Scan for the cell matching the given text and deliver its [x, y] coordinate at center. 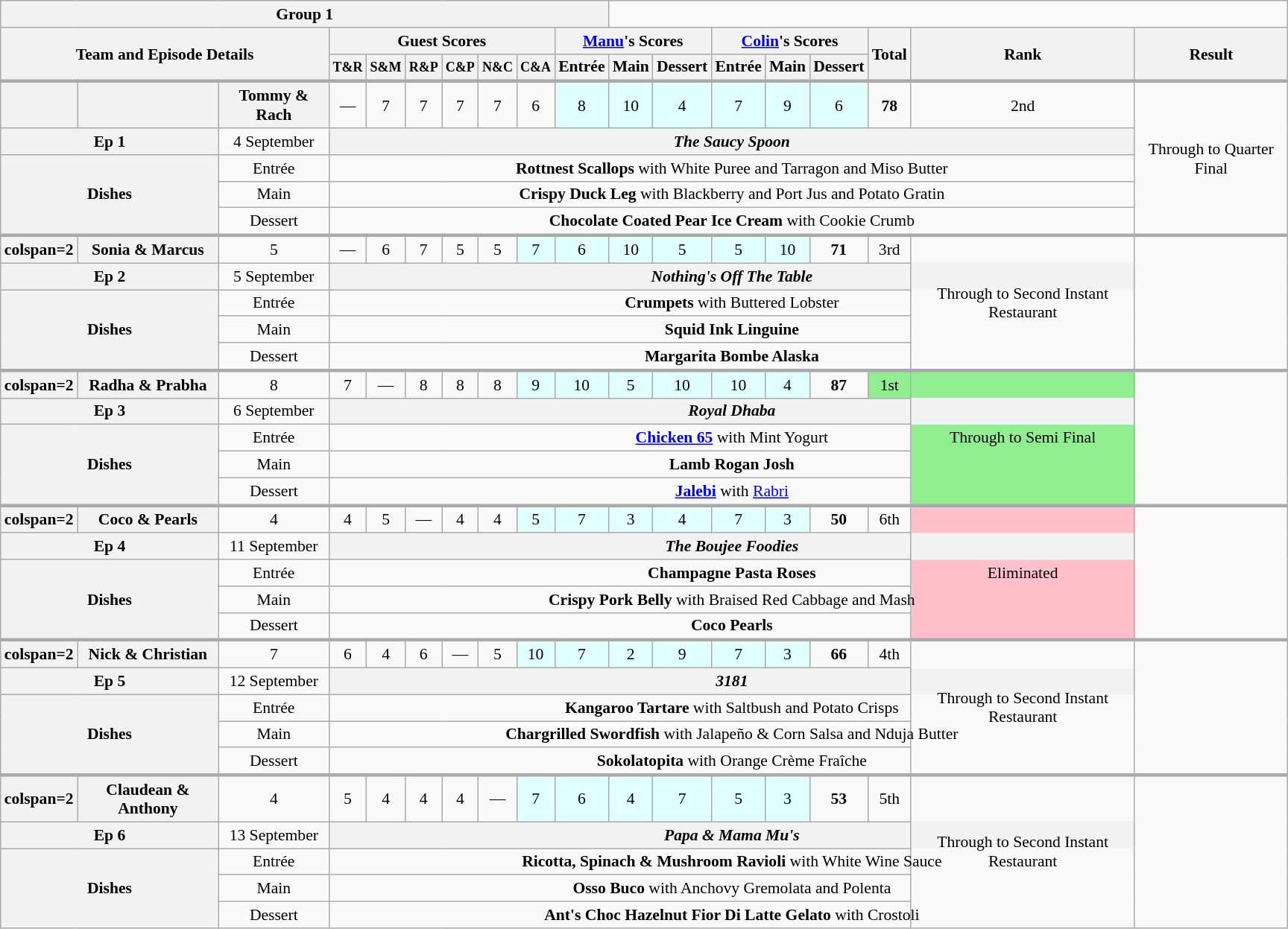
Team and Episode Details [165, 55]
Through to Semi Final [1023, 438]
C&A [535, 67]
Osso Buco with Anchovy Gremolata and Polenta [732, 889]
13 September [274, 835]
S&M [386, 67]
6th [890, 519]
50 [839, 519]
Manu's Scores [633, 41]
Guest Scores [441, 41]
Chicken 65 with Mint Yogurt [732, 438]
Royal Dhaba [732, 411]
Ep 5 [110, 682]
2 [631, 654]
Crumpets with Buttered Lobster [732, 303]
Rank [1023, 55]
2nd [1023, 106]
Papa & Mama Mu's [732, 835]
Chocolate Coated Pear Ice Cream with Cookie Crumb [732, 222]
Result [1210, 55]
66 [839, 654]
Sokolatopita with Orange Crème Fraîche [732, 761]
Tommy & Rach [274, 106]
Crispy Duck Leg with Blackberry and Port Jus and Potato Gratin [732, 194]
Radha & Prabha [148, 384]
Ep 2 [110, 276]
3181 [732, 682]
T&R [347, 67]
C&P [461, 67]
71 [839, 249]
Ep 4 [110, 547]
Crispy Pork Belly with Braised Red Cabbage and Mash [732, 600]
Kangaroo Tartare with Saltbush and Potato Crisps [732, 708]
Champagne Pasta Roses [732, 573]
Through to Quarter Final [1210, 159]
1st [890, 384]
Lamb Rogan Josh [732, 465]
11 September [274, 547]
4 September [274, 142]
Eliminated [1023, 572]
Jalebi with Rabri [732, 492]
Margarita Bombe Alaska [732, 356]
Rottnest Scallops with White Puree and Tarragon and Miso Butter [732, 168]
5 September [274, 276]
Ant's Choc Hazelnut Fior Di Latte Gelato with Crostoli [732, 915]
Coco Pearls [732, 626]
3rd [890, 249]
12 September [274, 682]
Sonia & Marcus [148, 249]
Coco & Pearls [148, 519]
6 September [274, 411]
Group 1 [305, 14]
87 [839, 384]
Colin's Scores [789, 41]
R&P [423, 67]
Nick & Christian [148, 654]
Ep 1 [110, 142]
Nothing's Off The Table [732, 276]
78 [890, 106]
Total [890, 55]
The Saucy Spoon [732, 142]
5th [890, 799]
53 [839, 799]
N&C [498, 67]
Ep 6 [110, 835]
Claudean & Anthony [148, 799]
Squid Ink Linguine [732, 330]
Ricotta, Spinach & Mushroom Ravioli with White Wine Sauce [732, 862]
4th [890, 654]
The Boujee Foodies [732, 547]
Chargrilled Swordfish with Jalapeño & Corn Salsa and Nduja Butter [732, 735]
Ep 3 [110, 411]
